Extract the [x, y] coordinate from the center of the cell holding the provided text.  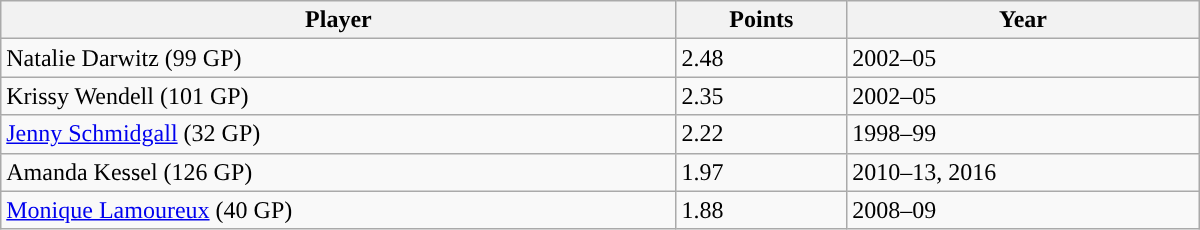
Jenny Schmidgall (32 GP) [338, 134]
2.48 [762, 58]
1998–99 [1024, 134]
Monique Lamoureux (40 GP) [338, 210]
Points [762, 20]
2010–13, 2016 [1024, 172]
2.22 [762, 134]
Amanda Kessel (126 GP) [338, 172]
Krissy Wendell (101 GP) [338, 96]
Year [1024, 20]
Player [338, 20]
2008–09 [1024, 210]
1.97 [762, 172]
1.88 [762, 210]
2.35 [762, 96]
Natalie Darwitz (99 GP) [338, 58]
